Search for the cell housing the specified text and yield its [x, y] center coordinate. 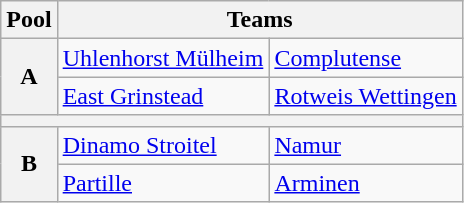
Pool [29, 20]
A [29, 77]
East Grinstead [163, 96]
B [29, 164]
Dinamo Stroitel [163, 145]
Arminen [366, 183]
Teams [260, 20]
Complutense [366, 58]
Partille [163, 183]
Uhlenhorst Mülheim [163, 58]
Rotweis Wettingen [366, 96]
Namur [366, 145]
